Pinpoint the cell where the given text exists, returning its (x, y) midpoint coordinate. 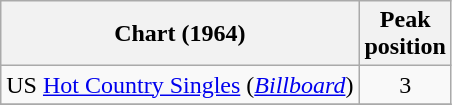
Peakposition (405, 34)
Chart (1964) (180, 34)
US Hot Country Singles (Billboard) (180, 85)
3 (405, 85)
